For the text-containing cell, return its midpoint in [X, Y] coordinate format. 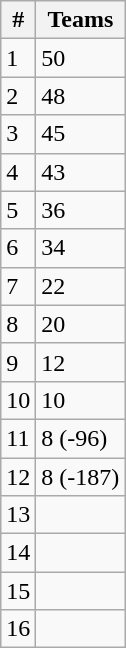
43 [80, 172]
8 (-187) [80, 477]
14 [18, 553]
48 [80, 96]
20 [80, 324]
11 [18, 438]
4 [18, 172]
2 [18, 96]
50 [80, 58]
7 [18, 286]
34 [80, 248]
9 [18, 362]
8 (-96) [80, 438]
36 [80, 210]
45 [80, 134]
15 [18, 591]
# [18, 20]
5 [18, 210]
8 [18, 324]
Teams [80, 20]
1 [18, 58]
13 [18, 515]
3 [18, 134]
22 [80, 286]
16 [18, 629]
6 [18, 248]
